Extract the (X, Y) coordinate from the center of the cell holding the provided text.  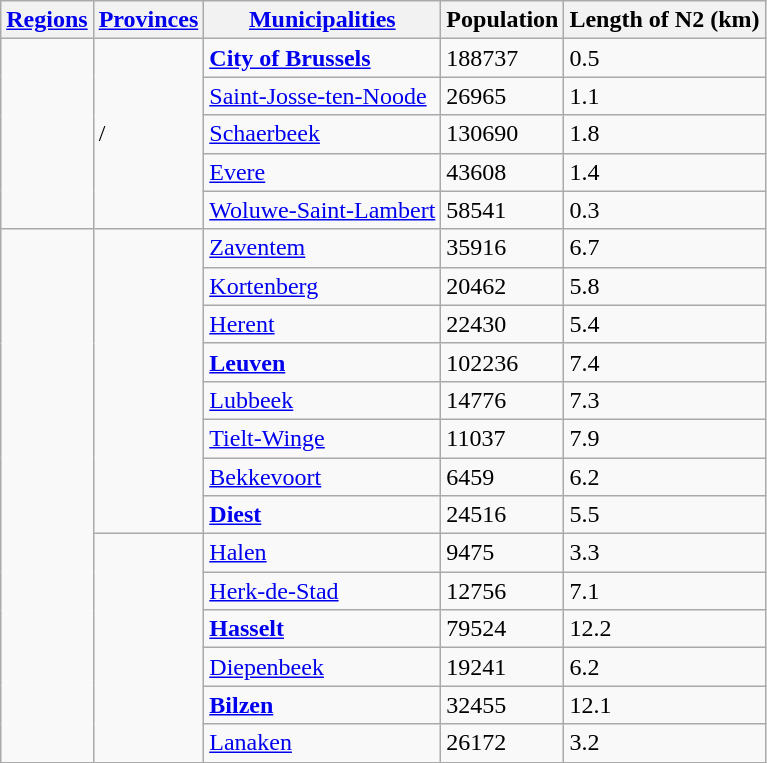
City of Brussels (322, 58)
32455 (502, 705)
102236 (502, 362)
Leuven (322, 362)
Municipalities (322, 20)
Kortenberg (322, 286)
7.9 (664, 438)
Zaventem (322, 248)
1.1 (664, 96)
Schaerbeek (322, 134)
3.2 (664, 743)
188737 (502, 58)
Lanaken (322, 743)
Herk-de-Stad (322, 591)
7.4 (664, 362)
6459 (502, 477)
Saint-Josse-ten-Noode (322, 96)
Diepenbeek (322, 667)
3.3 (664, 553)
35916 (502, 248)
Diest (322, 515)
Regions (47, 20)
0.3 (664, 210)
Bekkevoort (322, 477)
7.1 (664, 591)
1.4 (664, 172)
Herent (322, 324)
26965 (502, 96)
14776 (502, 400)
6.7 (664, 248)
12.1 (664, 705)
24516 (502, 515)
5.8 (664, 286)
9475 (502, 553)
5.5 (664, 515)
Tielt-Winge (322, 438)
22430 (502, 324)
5.4 (664, 324)
0.5 (664, 58)
/ (148, 134)
12.2 (664, 629)
58541 (502, 210)
79524 (502, 629)
Provinces (148, 20)
20462 (502, 286)
26172 (502, 743)
Hasselt (322, 629)
Bilzen (322, 705)
7.3 (664, 400)
Evere (322, 172)
Woluwe-Saint-Lambert (322, 210)
Population (502, 20)
Lubbeek (322, 400)
Length of N2 (km) (664, 20)
Halen (322, 553)
11037 (502, 438)
130690 (502, 134)
43608 (502, 172)
12756 (502, 591)
1.8 (664, 134)
19241 (502, 667)
